Return the [X, Y] coordinate for the center point of the cell that contains the specified text.  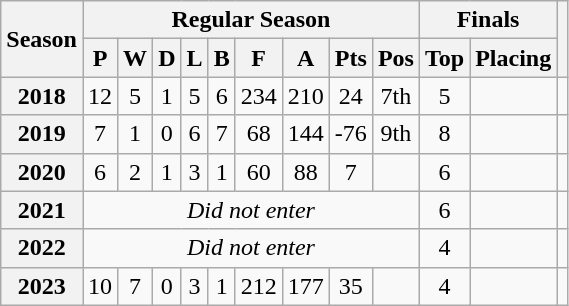
68 [258, 134]
-76 [350, 134]
212 [258, 286]
2021 [42, 210]
W [136, 58]
12 [100, 96]
177 [306, 286]
60 [258, 172]
F [258, 58]
24 [350, 96]
2019 [42, 134]
8 [444, 134]
D [167, 58]
2020 [42, 172]
2022 [42, 248]
144 [306, 134]
Regular Season [250, 20]
P [100, 58]
2023 [42, 286]
Finals [488, 20]
2018 [42, 96]
L [194, 58]
35 [350, 286]
210 [306, 96]
Pts [350, 58]
Placing [514, 58]
2 [136, 172]
88 [306, 172]
Season [42, 39]
10 [100, 286]
9th [396, 134]
234 [258, 96]
A [306, 58]
Top [444, 58]
7th [396, 96]
B [222, 58]
Pos [396, 58]
